Provide the (X, Y) coordinate of the cell's center where the given text is located.  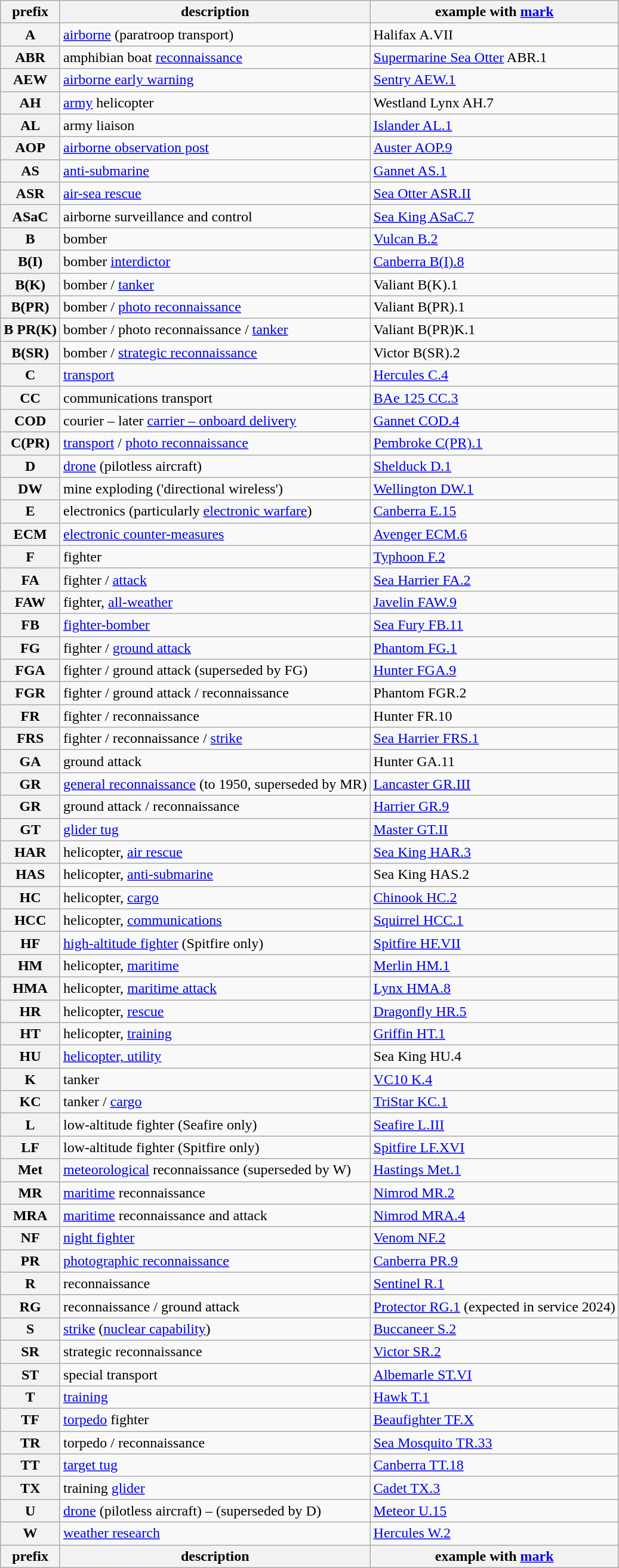
HAR (30, 852)
electronics (particularly electronic warfare) (215, 511)
Phantom FG.1 (494, 647)
tanker / cargo (215, 1102)
B PR(K) (30, 330)
Protector RG.1 (expected in service 2024) (494, 1306)
strike (nuclear capability) (215, 1329)
Victor B(SR).2 (494, 353)
Master GT.II (494, 829)
Canberra PR.9 (494, 1261)
Seafire L.III (494, 1125)
Lancaster GR.III (494, 784)
NF (30, 1238)
AS (30, 171)
Victor SR.2 (494, 1351)
bomber / photo reconnaissance (215, 307)
communications transport (215, 398)
maritime reconnaissance and attack (215, 1215)
helicopter, training (215, 1034)
courier – later carrier – onboard delivery (215, 421)
reconnaissance / ground attack (215, 1306)
Squirrel HCC.1 (494, 920)
C (30, 375)
helicopter, maritime (215, 965)
Javelin FAW.9 (494, 602)
HT (30, 1034)
COD (30, 421)
drone (pilotless aircraft) (215, 466)
F (30, 557)
U (30, 1511)
fighter (215, 557)
helicopter, cargo (215, 897)
Sea King HAR.3 (494, 852)
FG (30, 647)
ABR (30, 57)
HU (30, 1057)
special transport (215, 1374)
fighter / ground attack (215, 647)
strategic reconnaissance (215, 1351)
K (30, 1079)
Avenger ECM.6 (494, 534)
helicopter, utility (215, 1057)
ground attack (215, 761)
bomber / photo reconnaissance / tanker (215, 330)
Valiant B(PR)K.1 (494, 330)
amphibian boat reconnaissance (215, 57)
bomber / tanker (215, 285)
TF (30, 1420)
MRA (30, 1215)
HAS (30, 875)
helicopter, rescue (215, 1011)
AH (30, 103)
Typhoon F.2 (494, 557)
fighter / ground attack (superseded by FG) (215, 671)
Hastings Met.1 (494, 1170)
Buccaneer S.2 (494, 1329)
Spitfire LF.XVI (494, 1147)
Lynx HMA.8 (494, 988)
bomber interdictor (215, 261)
ground attack / reconnaissance (215, 807)
fighter, all-weather (215, 602)
TT (30, 1465)
Sea Otter ASR.II (494, 193)
CC (30, 398)
AL (30, 125)
Cadet TX.3 (494, 1488)
low-altitude fighter (Seafire only) (215, 1125)
training (215, 1397)
Canberra TT.18 (494, 1465)
Hercules W.2 (494, 1533)
weather research (215, 1533)
HR (30, 1011)
Met (30, 1170)
LF (30, 1147)
B(SR) (30, 353)
mine exploding ('directional wireless') (215, 489)
SR (30, 1351)
meteorological reconnaissance (superseded by W) (215, 1170)
FB (30, 625)
helicopter, maritime attack (215, 988)
Hunter FR.10 (494, 716)
target tug (215, 1465)
Auster AOP.9 (494, 148)
Nimrod MR.2 (494, 1193)
Hunter FGA.9 (494, 671)
fighter / ground attack / reconnaissance (215, 693)
Dragonfly HR.5 (494, 1011)
T (30, 1397)
B (30, 239)
Hercules C.4 (494, 375)
R (30, 1283)
FR (30, 716)
Sea King HU.4 (494, 1057)
bomber (215, 239)
TR (30, 1443)
Sentinel R.1 (494, 1283)
Sea Harrier FRS.1 (494, 739)
Meteor U.15 (494, 1511)
Hunter GA.11 (494, 761)
fighter / reconnaissance (215, 716)
Valiant B(K).1 (494, 285)
Sentry AEW.1 (494, 80)
Canberra E.15 (494, 511)
Islander AL.1 (494, 125)
HC (30, 897)
army helicopter (215, 103)
Shelduck D.1 (494, 466)
Sea Harrier FA.2 (494, 579)
AOP (30, 148)
B(PR) (30, 307)
Vulcan B.2 (494, 239)
helicopter, communications (215, 920)
electronic counter-measures (215, 534)
torpedo fighter (215, 1420)
glider tug (215, 829)
air-sea rescue (215, 193)
fighter / reconnaissance / strike (215, 739)
Albemarle ST.VI (494, 1374)
FAW (30, 602)
L (30, 1125)
army liaison (215, 125)
anti-submarine (215, 171)
DW (30, 489)
TriStar KC.1 (494, 1102)
Venom NF.2 (494, 1238)
GT (30, 829)
Supermarine Sea Otter ABR.1 (494, 57)
S (30, 1329)
Chinook HC.2 (494, 897)
fighter-bomber (215, 625)
Beaufighter TF.X (494, 1420)
airborne observation post (215, 148)
Hawk T.1 (494, 1397)
torpedo / reconnaissance (215, 1443)
FGR (30, 693)
Nimrod MRA.4 (494, 1215)
night fighter (215, 1238)
HCC (30, 920)
E (30, 511)
ECM (30, 534)
Wellington DW.1 (494, 489)
ST (30, 1374)
transport / photo reconnaissance (215, 443)
helicopter, anti-submarine (215, 875)
Sea Mosquito TR.33 (494, 1443)
Griffin HT.1 (494, 1034)
W (30, 1533)
GA (30, 761)
tanker (215, 1079)
Sea King HAS.2 (494, 875)
Gannet AS.1 (494, 171)
high-altitude fighter (Spitfire only) (215, 943)
PR (30, 1261)
C(PR) (30, 443)
HF (30, 943)
training glider (215, 1488)
Sea King ASaC.7 (494, 216)
B(K) (30, 285)
FA (30, 579)
bomber / strategic reconnaissance (215, 353)
Sea Fury FB.11 (494, 625)
ASaC (30, 216)
Halifax A.VII (494, 35)
MR (30, 1193)
Merlin HM.1 (494, 965)
fighter / attack (215, 579)
D (30, 466)
general reconnaissance (to 1950, superseded by MR) (215, 784)
helicopter, air rescue (215, 852)
photographic reconnaissance (215, 1261)
A (30, 35)
Gannet COD.4 (494, 421)
Pembroke C(PR).1 (494, 443)
airborne early warning (215, 80)
reconnaissance (215, 1283)
airborne (paratroop transport) (215, 35)
transport (215, 375)
FRS (30, 739)
low-altitude fighter (Spitfire only) (215, 1147)
VC10 K.4 (494, 1079)
AEW (30, 80)
KC (30, 1102)
ASR (30, 193)
airborne surveillance and control (215, 216)
HMA (30, 988)
drone (pilotless aircraft) – (superseded by D) (215, 1511)
TX (30, 1488)
Phantom FGR.2 (494, 693)
BAe 125 CC.3 (494, 398)
Westland Lynx AH.7 (494, 103)
B(I) (30, 261)
Harrier GR.9 (494, 807)
Canberra B(I).8 (494, 261)
HM (30, 965)
FGA (30, 671)
RG (30, 1306)
maritime reconnaissance (215, 1193)
Spitfire HF.VII (494, 943)
Valiant B(PR).1 (494, 307)
